Scan for the cell matching the given text and deliver its (X, Y) coordinate at center. 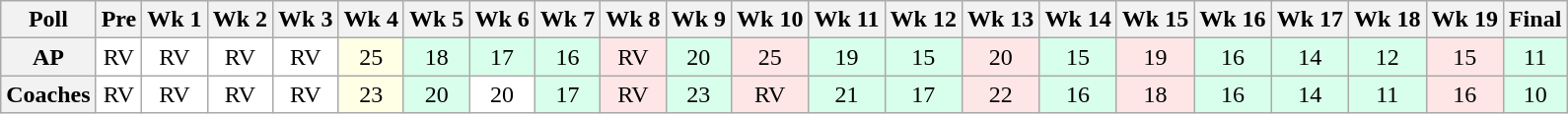
Wk 1 (175, 20)
21 (846, 94)
Wk 12 (923, 20)
Wk 9 (698, 20)
Wk 3 (306, 20)
Wk 6 (502, 20)
Wk 16 (1233, 20)
Wk 11 (846, 20)
Wk 2 (240, 20)
Wk 4 (371, 20)
Wk 10 (770, 20)
Coaches (48, 94)
Wk 17 (1310, 20)
Poll (48, 20)
Wk 18 (1388, 20)
Wk 5 (436, 20)
Final (1534, 20)
Wk 13 (1000, 20)
Wk 7 (567, 20)
Wk 8 (633, 20)
10 (1534, 94)
22 (1000, 94)
Wk 15 (1155, 20)
Wk 14 (1078, 20)
Pre (118, 20)
AP (48, 57)
12 (1388, 57)
Wk 19 (1464, 20)
